Determine the [X, Y] coordinate at the center of the cell enclosing the given text.  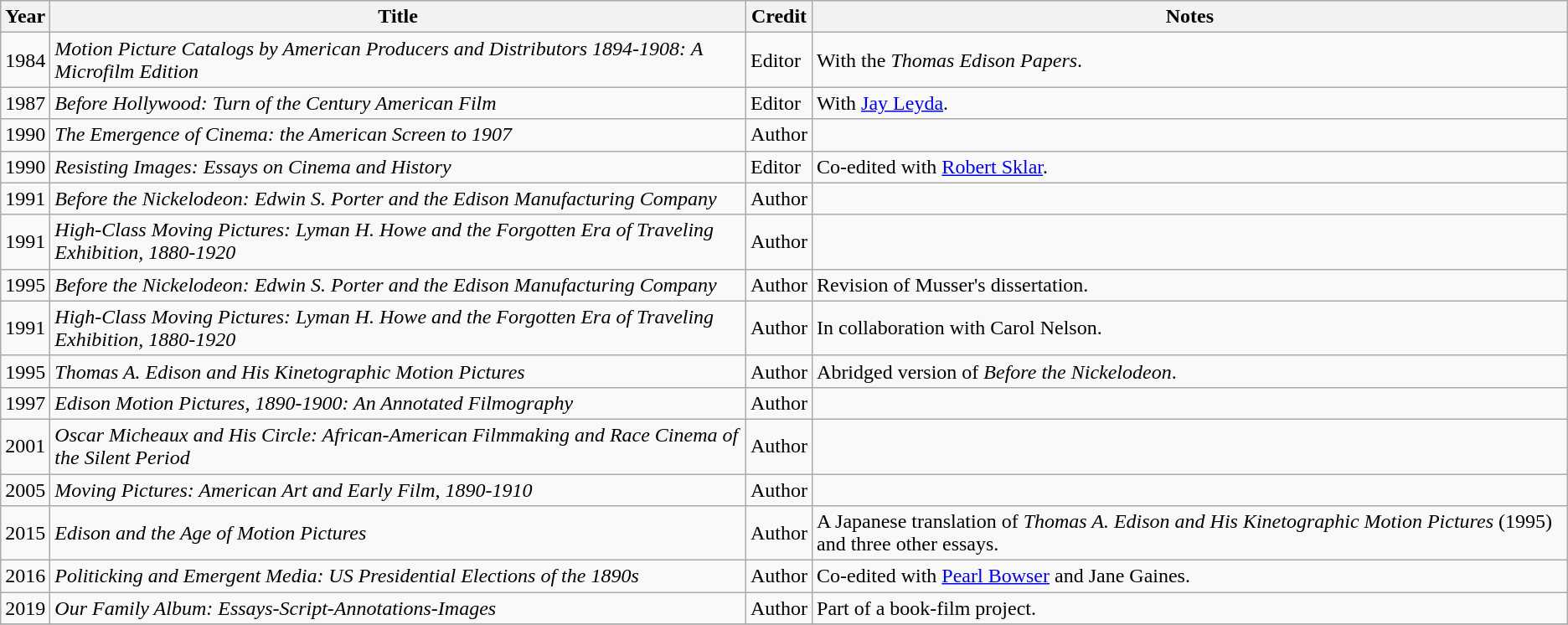
1987 [25, 103]
With the Thomas Edison Papers. [1190, 60]
2005 [25, 490]
Co-edited with Pearl Bowser and Jane Gaines. [1190, 576]
Title [399, 17]
In collaboration with Carol Nelson. [1190, 328]
Moving Pictures: American Art and Early Film, 1890-1910 [399, 490]
2016 [25, 576]
Part of a book-film project. [1190, 608]
Abridged version of Before the Nickelodeon. [1190, 371]
Edison and the Age of Motion Pictures [399, 533]
Thomas A. Edison and His Kinetographic Motion Pictures [399, 371]
Co-edited with Robert Sklar. [1190, 167]
Edison Motion Pictures, 1890-1900: An Annotated Filmography [399, 403]
A Japanese translation of Thomas A. Edison and His Kinetographic Motion Pictures (1995) and three other essays. [1190, 533]
Year [25, 17]
Revision of Musser's dissertation. [1190, 285]
Resisting Images: Essays on Cinema and History [399, 167]
Credit [779, 17]
1984 [25, 60]
The Emergence of Cinema: the American Screen to 1907 [399, 135]
Before Hollywood: Turn of the Century American Film [399, 103]
2001 [25, 446]
Oscar Micheaux and His Circle: African-American Filmmaking and Race Cinema of the Silent Period [399, 446]
Motion Picture Catalogs by American Producers and Distributors 1894-1908: A Microfilm Edition [399, 60]
1997 [25, 403]
Notes [1190, 17]
Politicking and Emergent Media: US Presidential Elections of the 1890s [399, 576]
2019 [25, 608]
With Jay Leyda. [1190, 103]
Our Family Album: Essays-Script-Annotations-Images [399, 608]
2015 [25, 533]
